Determine the (X, Y) coordinate at the center of the cell enclosing the given text.  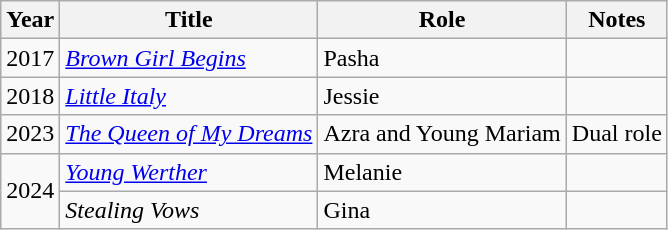
Pasha (442, 58)
Brown Girl Begins (189, 58)
The Queen of My Dreams (189, 134)
2024 (30, 191)
2023 (30, 134)
Little Italy (189, 96)
Azra and Young Mariam (442, 134)
Title (189, 20)
Notes (616, 20)
Stealing Vows (189, 210)
2017 (30, 58)
Young Werther (189, 172)
Gina (442, 210)
Jessie (442, 96)
2018 (30, 96)
Year (30, 20)
Dual role (616, 134)
Melanie (442, 172)
Role (442, 20)
